Find where the given text appears and provide that cell's center as (x, y) coordinate. 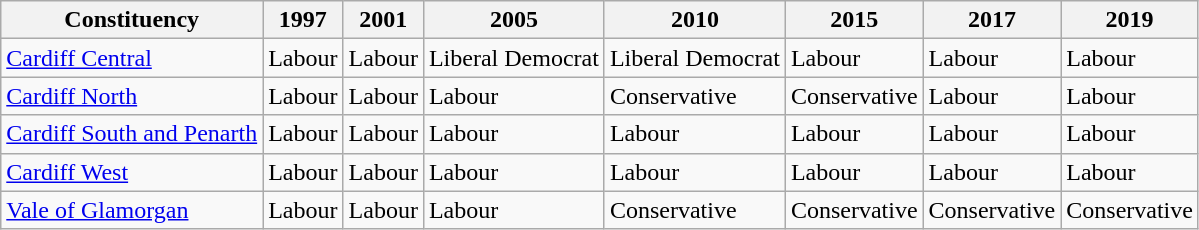
Cardiff South and Penarth (132, 134)
2017 (992, 20)
2001 (383, 20)
2019 (1130, 20)
2005 (514, 20)
Cardiff Central (132, 58)
Cardiff North (132, 96)
2010 (694, 20)
Constituency (132, 20)
Vale of Glamorgan (132, 210)
2015 (854, 20)
1997 (303, 20)
Cardiff West (132, 172)
